Detect which cell encompasses the target text, then output its (X, Y) center coordinate. 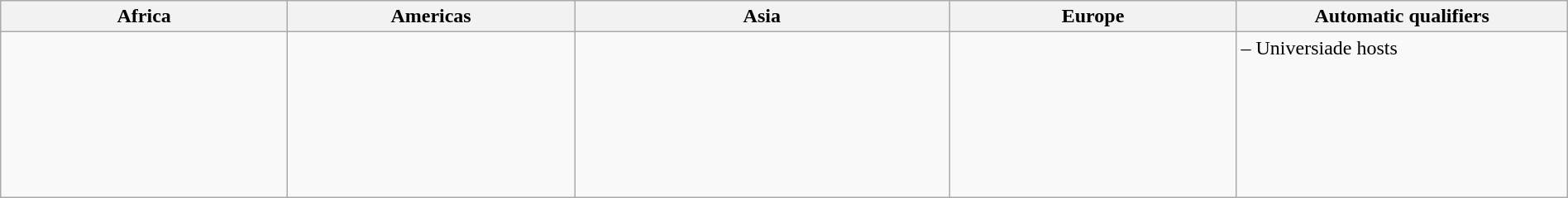
Europe (1093, 16)
Americas (432, 16)
Automatic qualifiers (1402, 16)
– Universiade hosts (1402, 115)
Africa (144, 16)
Asia (762, 16)
